Provide the (x, y) coordinate of the cell's center where the given text is located.  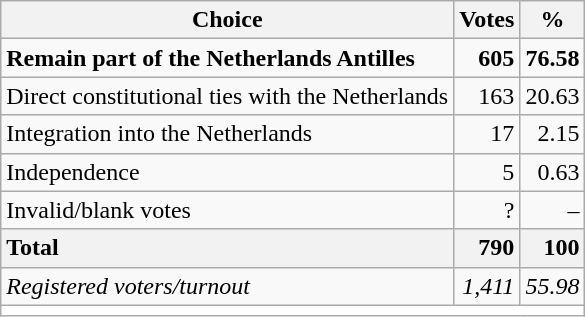
% (552, 20)
Registered voters/turnout (228, 286)
Votes (487, 20)
163 (487, 96)
605 (487, 58)
Independence (228, 172)
17 (487, 134)
Total (228, 248)
Integration into the Netherlands (228, 134)
– (552, 210)
2.15 (552, 134)
0.63 (552, 172)
Choice (228, 20)
Remain part of the Netherlands Antilles (228, 58)
100 (552, 248)
76.58 (552, 58)
790 (487, 248)
? (487, 210)
20.63 (552, 96)
5 (487, 172)
Direct constitutional ties with the Netherlands (228, 96)
1,411 (487, 286)
Invalid/blank votes (228, 210)
55.98 (552, 286)
